Find where the given text appears and provide that cell's center as [x, y] coordinate. 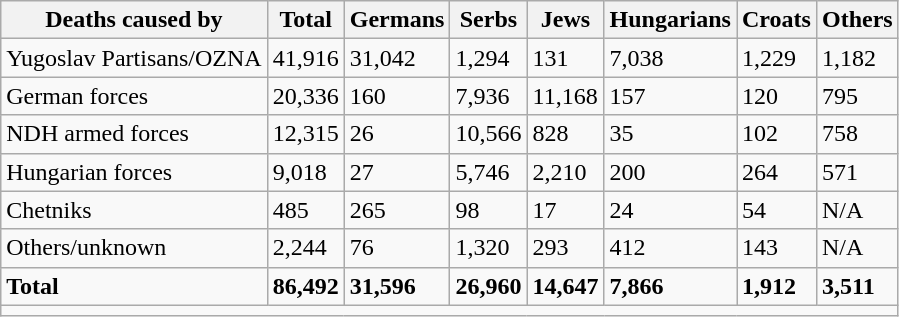
1,229 [776, 58]
828 [566, 134]
26 [397, 134]
Others [857, 20]
41,916 [306, 58]
143 [776, 248]
2,244 [306, 248]
10,566 [488, 134]
265 [397, 210]
200 [670, 172]
412 [670, 248]
20,336 [306, 96]
31,596 [397, 286]
3,511 [857, 286]
571 [857, 172]
Chetniks [134, 210]
485 [306, 210]
1,320 [488, 248]
7,866 [670, 286]
Deaths caused by [134, 20]
Hungarian forces [134, 172]
76 [397, 248]
758 [857, 134]
1,294 [488, 58]
7,038 [670, 58]
Croats [776, 20]
Yugoslav Partisans/OZNA [134, 58]
14,647 [566, 286]
12,315 [306, 134]
54 [776, 210]
7,936 [488, 96]
Germans [397, 20]
131 [566, 58]
Hungarians [670, 20]
293 [566, 248]
102 [776, 134]
157 [670, 96]
Others/unknown [134, 248]
2,210 [566, 172]
26,960 [488, 286]
NDH armed forces [134, 134]
German forces [134, 96]
5,746 [488, 172]
795 [857, 96]
120 [776, 96]
17 [566, 210]
160 [397, 96]
24 [670, 210]
1,912 [776, 286]
11,168 [566, 96]
9,018 [306, 172]
264 [776, 172]
31,042 [397, 58]
Serbs [488, 20]
35 [670, 134]
27 [397, 172]
Jews [566, 20]
86,492 [306, 286]
1,182 [857, 58]
98 [488, 210]
